Pinpoint the cell where the given text exists, returning its [X, Y] midpoint coordinate. 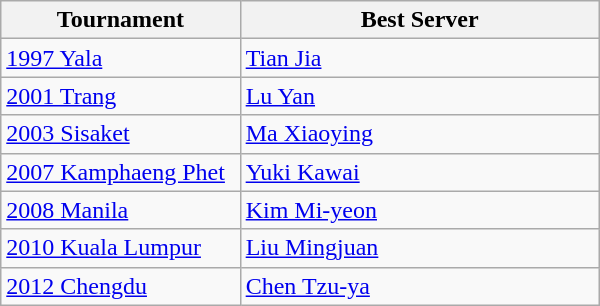
1997 Yala [120, 58]
Tian Jia [420, 58]
Chen Tzu-ya [420, 286]
Best Server [420, 20]
Ma Xiaoying [420, 134]
2012 Chengdu [120, 286]
2003 Sisaket [120, 134]
2008 Manila [120, 210]
Lu Yan [420, 96]
2010 Kuala Lumpur [120, 248]
Kim Mi-yeon [420, 210]
Liu Mingjuan [420, 248]
Yuki Kawai [420, 172]
2001 Trang [120, 96]
Tournament [120, 20]
2007 Kamphaeng Phet [120, 172]
